Find where the given text appears and provide that cell's center as [x, y] coordinate. 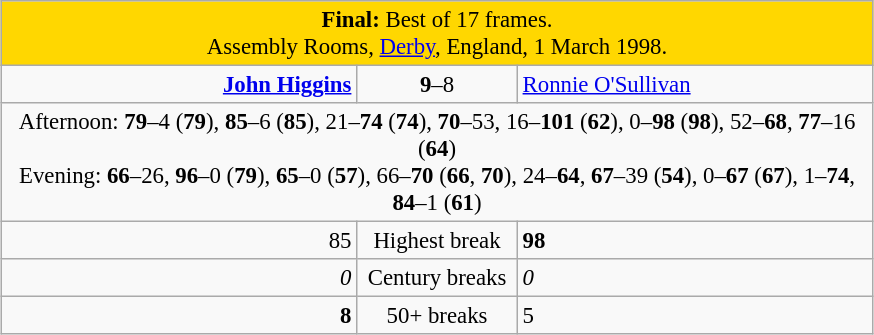
98 [695, 241]
5 [695, 316]
8 [179, 316]
Century breaks [438, 278]
Highest break [438, 241]
85 [179, 241]
Final: Best of 17 frames.Assembly Rooms, Derby, England, 1 March 1998. [437, 34]
9–8 [438, 85]
John Higgins [179, 85]
Ronnie O'Sullivan [695, 85]
50+ breaks [438, 316]
